Return [x, y] of the center of cell containing provided text 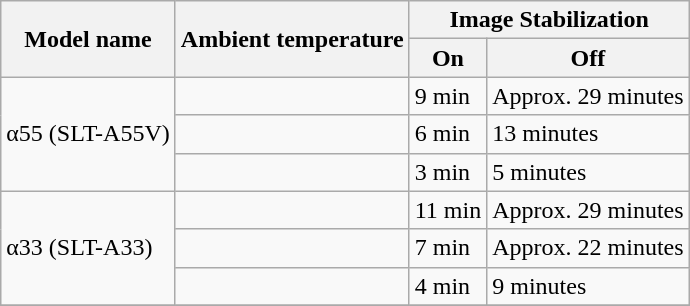
4 min [448, 286]
11 min [448, 210]
Model name [88, 39]
Off [588, 58]
9 minutes [588, 286]
13 minutes [588, 134]
α33 (SLT-A33) [88, 248]
Image Stabilization [549, 20]
Approx. 22 minutes [588, 248]
α55 (SLT-A55V) [88, 134]
5 minutes [588, 172]
On [448, 58]
9 min [448, 96]
Ambient temperature [292, 39]
6 min [448, 134]
3 min [448, 172]
7 min [448, 248]
